Return (x, y) of the center of cell containing provided text 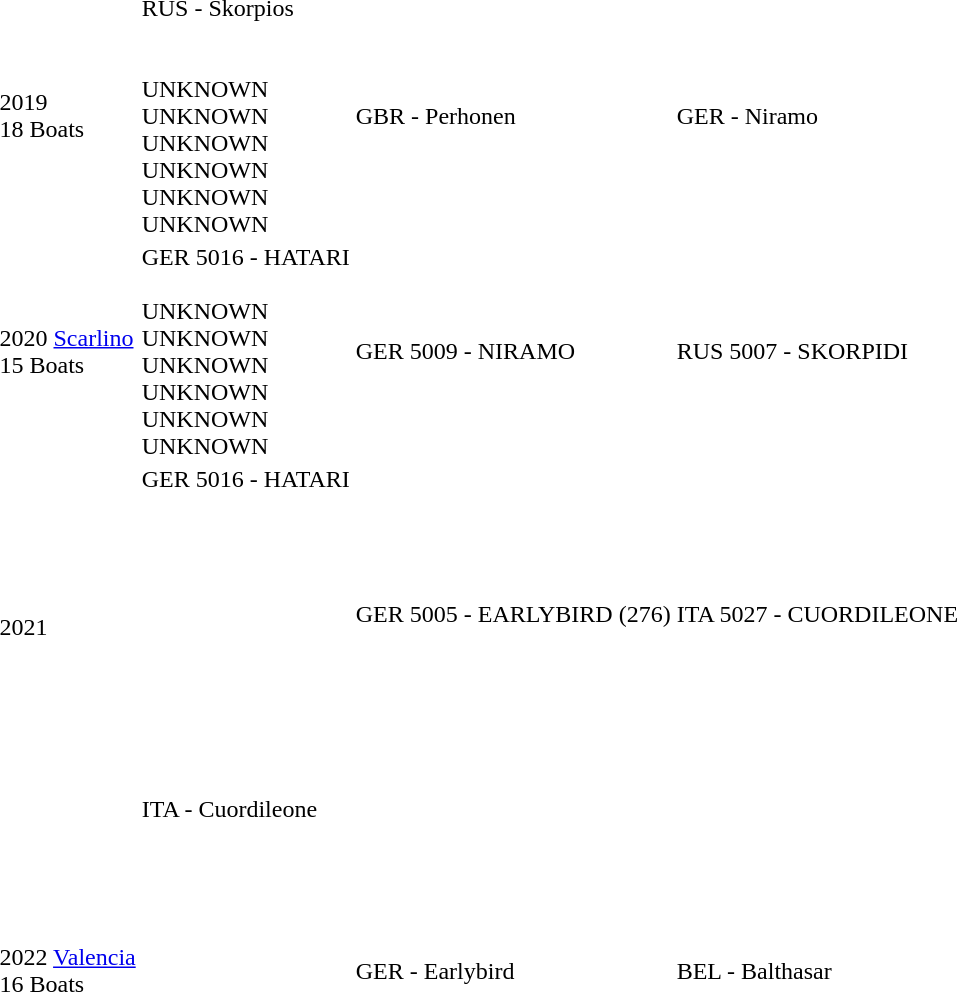
GER 5009 - NIRAMO (513, 352)
GER 5016 - HATARI (246, 628)
GER 5005 - EARLYBIRD (276) (513, 628)
GER 5016 - HATARI UNKNOWNUNKNOWNUNKNOWNUNKNOWNUNKNOWNUNKNOWN (246, 352)
